Determine the [X, Y] coordinate at the center of the cell enclosing the given text.  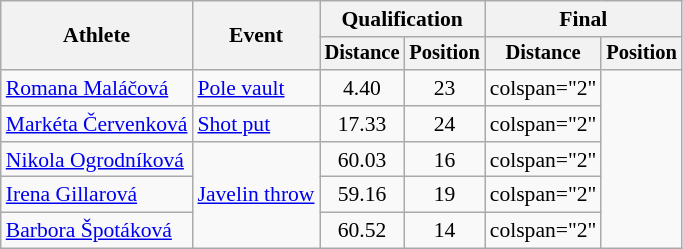
Nikola Ogrodníková [97, 160]
Final [584, 19]
Romana Maláčová [97, 88]
Shot put [256, 124]
17.33 [362, 124]
Irena Gillarová [97, 195]
Pole vault [256, 88]
4.40 [362, 88]
Javelin throw [256, 196]
14 [444, 231]
24 [444, 124]
19 [444, 195]
Markéta Červenková [97, 124]
Event [256, 36]
Athlete [97, 36]
23 [444, 88]
Qualification [402, 19]
16 [444, 160]
60.52 [362, 231]
59.16 [362, 195]
Barbora Špotáková [97, 231]
60.03 [362, 160]
